Capture the cell that displays the provided text and extract its [X, Y] central coordinate. 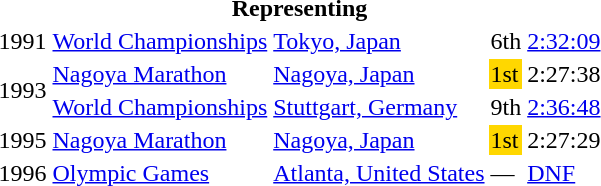
Stuttgart, Germany [379, 107]
9th [506, 107]
Tokyo, Japan [379, 41]
6th [506, 41]
